Extract the (X, Y) coordinate from the center of the cell holding the provided text.  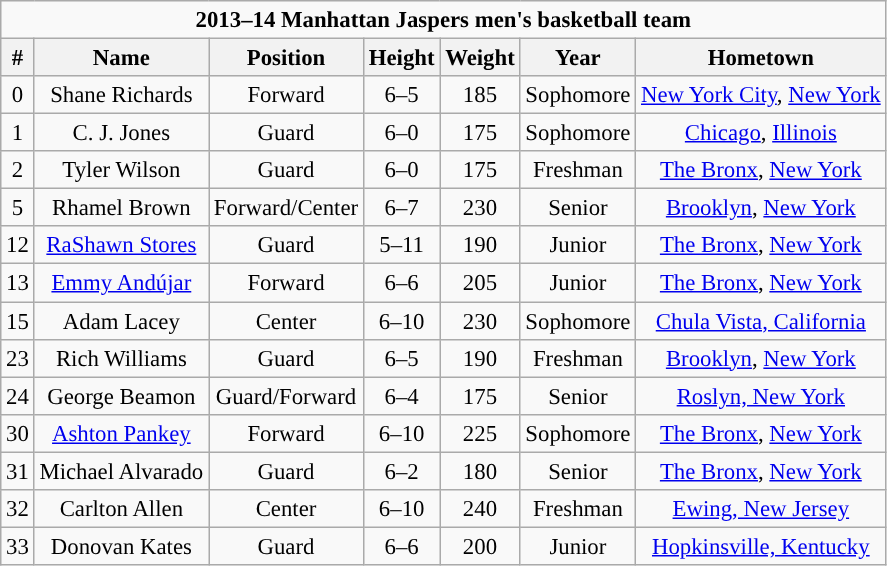
Michael Alvarado (121, 471)
George Beamon (121, 396)
Tyler Wilson (121, 170)
New York City, New York (761, 95)
Roslyn, New York (761, 396)
225 (480, 433)
Position (286, 58)
Height (401, 58)
Guard/Forward (286, 396)
185 (480, 95)
Ashton Pankey (121, 433)
200 (480, 546)
Rich Williams (121, 358)
Donovan Kates (121, 546)
6–4 (401, 396)
Carlton Allen (121, 509)
15 (18, 321)
Hopkinsville, Kentucky (761, 546)
Chula Vista, California (761, 321)
32 (18, 509)
30 (18, 433)
13 (18, 283)
2013–14 Manhattan Jaspers men's basketball team (444, 20)
5–11 (401, 245)
24 (18, 396)
0 (18, 95)
31 (18, 471)
Adam Lacey (121, 321)
33 (18, 546)
Hometown (761, 58)
6–2 (401, 471)
240 (480, 509)
12 (18, 245)
2 (18, 170)
5 (18, 208)
Weight (480, 58)
RaShawn Stores (121, 245)
Shane Richards (121, 95)
Chicago, Illinois (761, 133)
Year (578, 58)
180 (480, 471)
Forward/Center (286, 208)
Rhamel Brown (121, 208)
23 (18, 358)
1 (18, 133)
Emmy Andújar (121, 283)
# (18, 58)
Name (121, 58)
6–7 (401, 208)
C. J. Jones (121, 133)
Ewing, New Jersey (761, 509)
205 (480, 283)
